Identify which cell holds the provided text, then report its (X, Y) central coordinate. 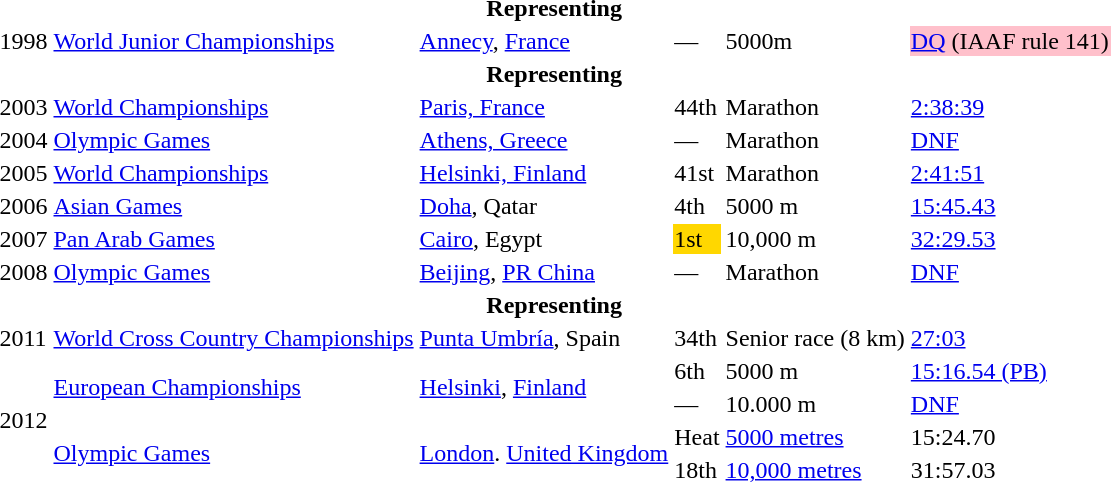
2:38:39 (1010, 107)
Heat (697, 437)
Paris, France (544, 107)
15:16.54 (PB) (1010, 371)
44th (697, 107)
World Cross Country Championships (234, 338)
DQ (IAAF rule 141) (1010, 41)
10.000 m (815, 404)
4th (697, 206)
32:29.53 (1010, 239)
15:45.43 (1010, 206)
5000 metres (815, 437)
European Championships (234, 388)
Beijing, PR China (544, 272)
Athens, Greece (544, 140)
6th (697, 371)
Pan Arab Games (234, 239)
27:03 (1010, 338)
Annecy, France (544, 41)
Senior race (8 km) (815, 338)
34th (697, 338)
15:24.70 (1010, 437)
Punta Umbría, Spain (544, 338)
Cairo, Egypt (544, 239)
41st (697, 173)
1st (697, 239)
10,000 m (815, 239)
2:41:51 (1010, 173)
Asian Games (234, 206)
5000m (815, 41)
Doha, Qatar (544, 206)
World Junior Championships (234, 41)
